Find where the given text appears and provide that cell's center as [x, y] coordinate. 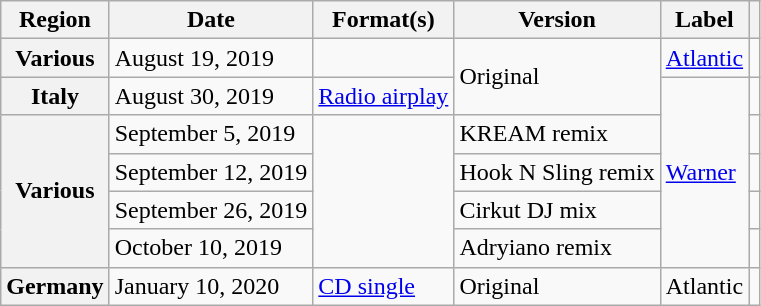
Version [557, 20]
Date [211, 20]
Region [55, 20]
September 5, 2019 [211, 134]
Hook N Sling remix [557, 172]
KREAM remix [557, 134]
Cirkut DJ mix [557, 210]
August 19, 2019 [211, 58]
Germany [55, 286]
September 26, 2019 [211, 210]
Format(s) [384, 20]
August 30, 2019 [211, 96]
CD single [384, 286]
October 10, 2019 [211, 248]
Adryiano remix [557, 248]
September 12, 2019 [211, 172]
Radio airplay [384, 96]
Warner [704, 172]
January 10, 2020 [211, 286]
Label [704, 20]
Italy [55, 96]
